Detect which cell encompasses the target text, then output its (x, y) center coordinate. 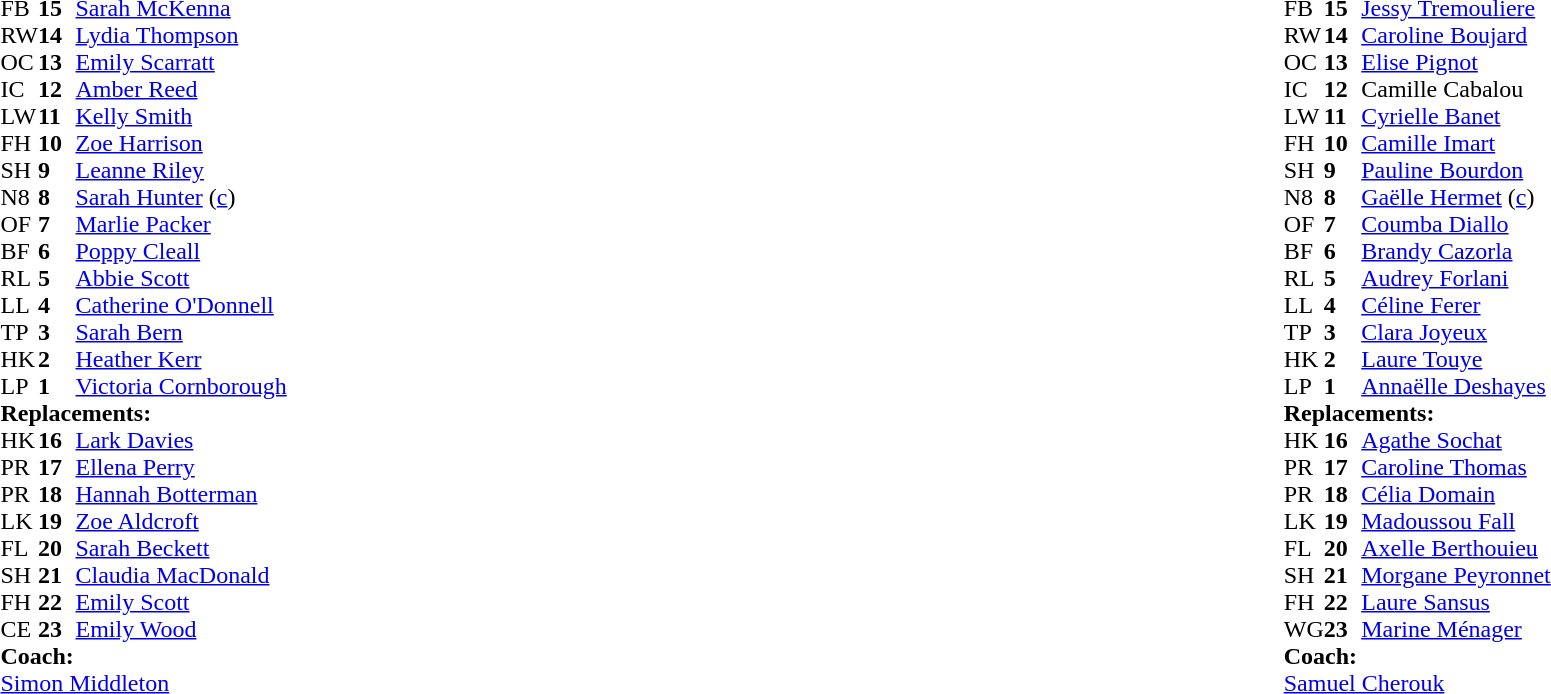
Brandy Cazorla (1456, 252)
Leanne Riley (182, 170)
Marine Ménager (1456, 630)
Hannah Botterman (182, 494)
Marlie Packer (182, 224)
Cyrielle Banet (1456, 116)
WG (1304, 630)
Audrey Forlani (1456, 278)
Victoria Cornborough (182, 386)
Camille Cabalou (1456, 90)
Claudia MacDonald (182, 576)
Zoe Harrison (182, 144)
Axelle Berthouieu (1456, 548)
Laure Sansus (1456, 602)
Camille Imart (1456, 144)
Kelly Smith (182, 116)
Caroline Thomas (1456, 468)
Ellena Perry (182, 468)
Heather Kerr (182, 360)
Clara Joyeux (1456, 332)
Agathe Sochat (1456, 440)
Caroline Boujard (1456, 36)
Annaëlle Deshayes (1456, 386)
Lydia Thompson (182, 36)
Laure Touye (1456, 360)
Elise Pignot (1456, 62)
Pauline Bourdon (1456, 170)
Sarah Beckett (182, 548)
Catherine O'Donnell (182, 306)
Emily Scarratt (182, 62)
CE (19, 630)
Zoe Aldcroft (182, 522)
Abbie Scott (182, 278)
Madoussou Fall (1456, 522)
Amber Reed (182, 90)
Sarah Bern (182, 332)
Céline Ferer (1456, 306)
Emily Wood (182, 630)
Sarah Hunter (c) (182, 198)
Morgane Peyronnet (1456, 576)
Lark Davies (182, 440)
Emily Scott (182, 602)
Poppy Cleall (182, 252)
Célia Domain (1456, 494)
Coumba Diallo (1456, 224)
Gaëlle Hermet (c) (1456, 198)
